Determine the [x, y] coordinate at the center of the cell enclosing the given text.  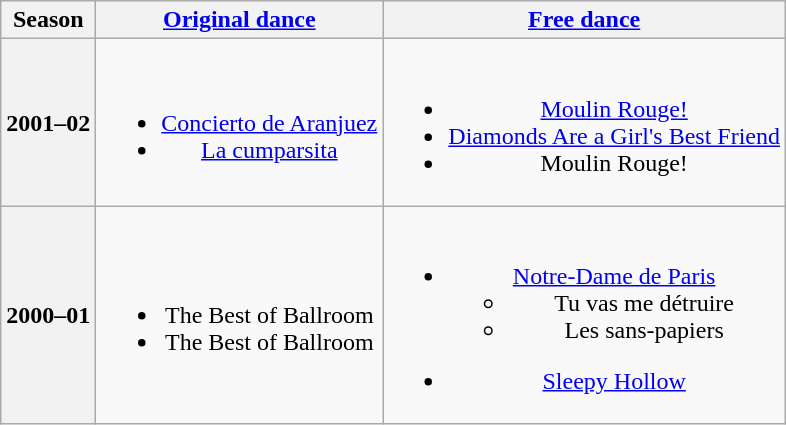
Moulin Rouge!Diamonds Are a Girl's Best Friend Moulin Rouge! [584, 122]
The Best of Ballroom The Best of Ballroom [240, 315]
Notre-Dame de Paris Tu vas me détruireLes sans-papiersSleepy Hollow [584, 315]
Concierto de Aranjuez La cumparsita [240, 122]
Original dance [240, 20]
2000–01 [48, 315]
2001–02 [48, 122]
Season [48, 20]
Free dance [584, 20]
